Return the [x, y] coordinate for the center point of the cell that contains the specified text.  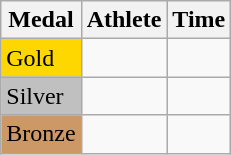
Gold [41, 58]
Time [199, 20]
Bronze [41, 134]
Silver [41, 96]
Medal [41, 20]
Athlete [124, 20]
